Scan for the cell matching the given text and deliver its [X, Y] coordinate at center. 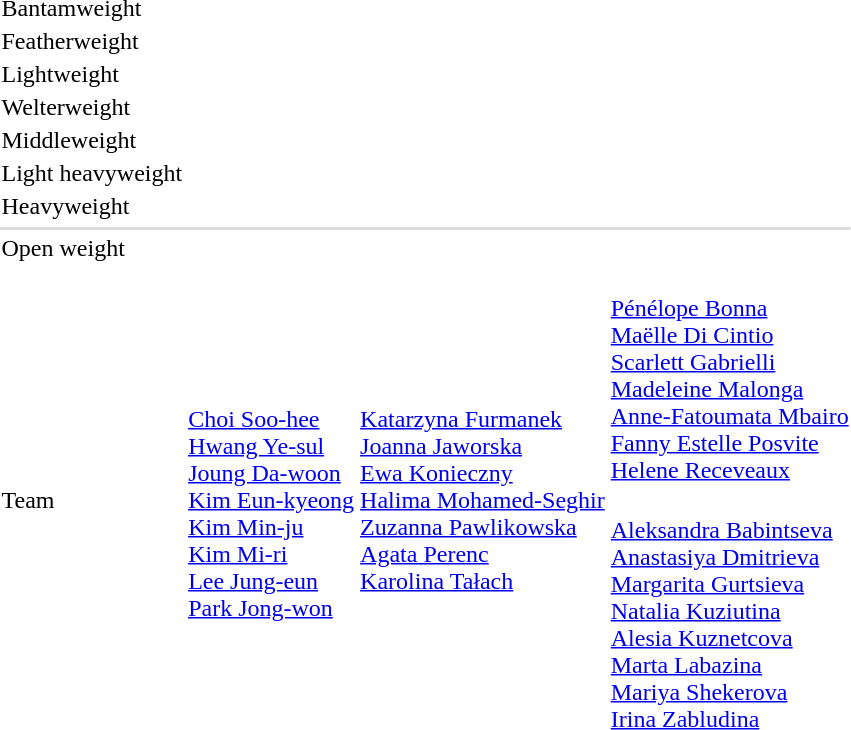
Welterweight [92, 107]
Middleweight [92, 140]
Heavyweight [92, 206]
Lightweight [92, 74]
Pénélope BonnaMaëlle Di CintioScarlett GabrielliMadeleine MalongaAnne-Fatoumata MbairoFanny Estelle PosviteHelene Receveaux [730, 376]
Light heavyweight [92, 173]
Open weight [92, 248]
Featherweight [92, 41]
